Locate the cell with the specified text and output its [x, y] center coordinate. 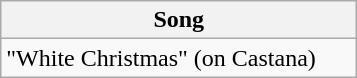
"White Christmas" (on Castana) [179, 58]
Song [179, 20]
